Locate the cell with the specified text and output its (x, y) center coordinate. 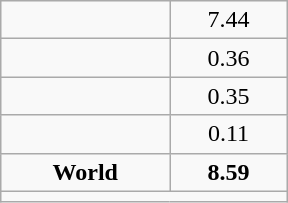
World (86, 172)
7.44 (228, 20)
0.11 (228, 134)
0.36 (228, 58)
0.35 (228, 96)
8.59 (228, 172)
